For the text-containing cell, return its midpoint in (x, y) coordinate format. 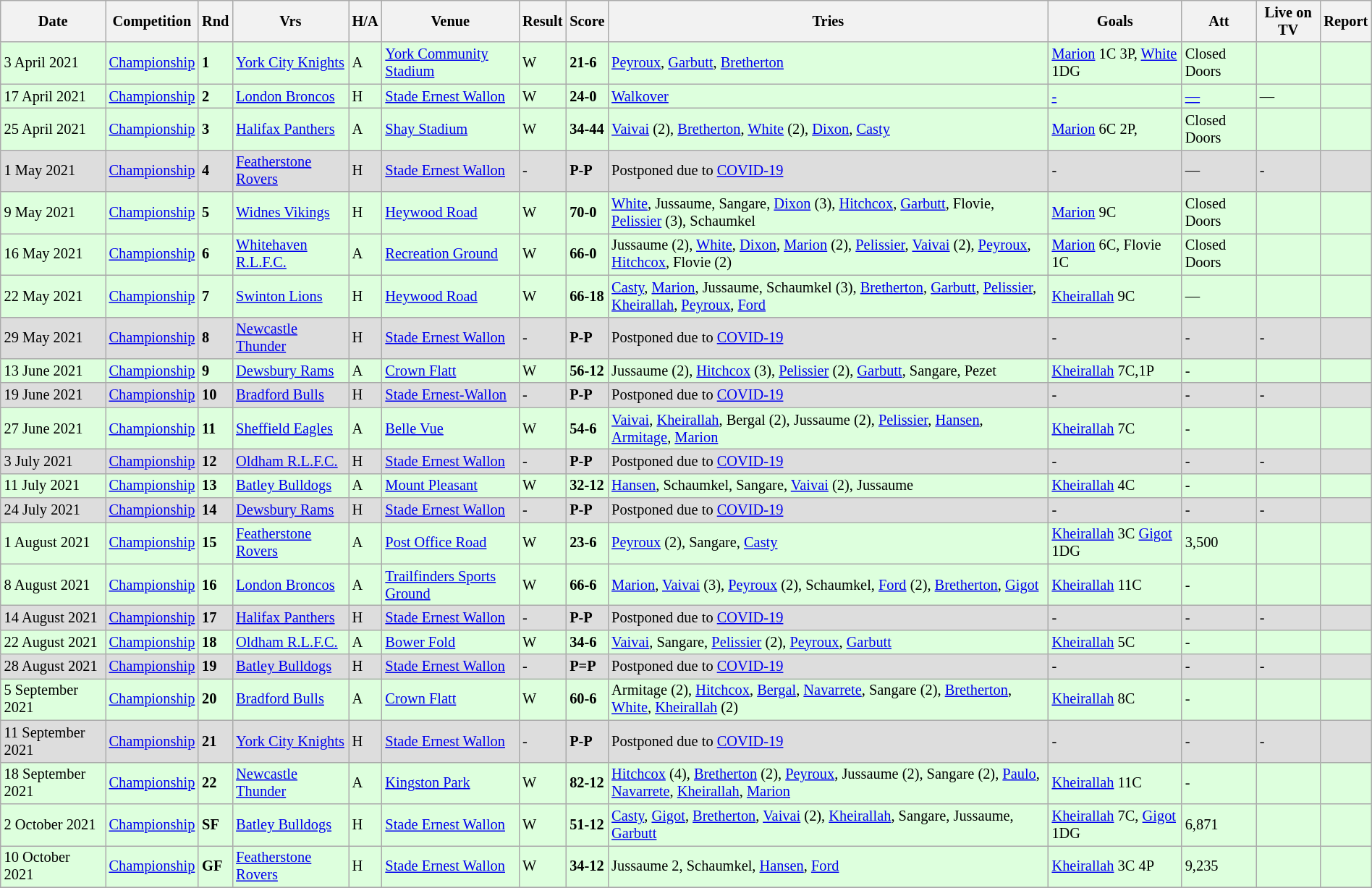
29 May 2021 (54, 338)
13 June 2021 (54, 371)
Bower Fold (451, 642)
Venue (451, 21)
25 April 2021 (54, 129)
5 (216, 213)
Vrs (290, 21)
21-6 (587, 63)
H/A (365, 21)
Jussaume (2), White, Dixon, Marion (2), Pelissier, Vaivai (2), Peyroux, Hitchcox, Flovie (2) (828, 254)
32-12 (587, 486)
Kheirallah 3C Gigot 1DG (1115, 543)
Live on TV (1288, 21)
Walkover (828, 96)
York Community Stadium (451, 63)
17 April 2021 (54, 96)
9 (216, 371)
17 (216, 617)
SF (216, 824)
Competition (152, 21)
9,235 (1219, 866)
7 (216, 296)
11 (216, 428)
2 (216, 96)
11 September 2021 (54, 741)
12 (216, 461)
3 (216, 129)
Casty, Marion, Jussaume, Schaumkel (3), Bretherton, Garbutt, Pelissier, Kheirallah, Peyroux, Ford (828, 296)
1 (216, 63)
9 May 2021 (54, 213)
Kheirallah 7C (1115, 428)
2 October 2021 (54, 824)
Mount Pleasant (451, 486)
3,500 (1219, 543)
8 August 2021 (54, 585)
Score (587, 21)
27 June 2021 (54, 428)
Shay Stadium (451, 129)
GF (216, 866)
24-0 (587, 96)
8 (216, 338)
Hansen, Schaumkel, Sangare, Vaivai (2), Jussaume (828, 486)
Sheffield Eagles (290, 428)
Post Office Road (451, 543)
54-6 (587, 428)
16 (216, 585)
Marion, Vaivai (3), Peyroux (2), Schaumkel, Ford (2), Bretherton, Gigot (828, 585)
Armitage (2), Hitchcox, Bergal, Navarrete, Sangare (2), Bretherton, White, Kheirallah (2) (828, 699)
White, Jussaume, Sangare, Dixon (3), Hitchcox, Garbutt, Flovie, Pelissier (3), Schaumkel (828, 213)
13 (216, 486)
22 August 2021 (54, 642)
70-0 (587, 213)
Casty, Gigot, Bretherton, Vaivai (2), Kheirallah, Sangare, Jussaume, Garbutt (828, 824)
10 October 2021 (54, 866)
Kheirallah 7C,1P (1115, 371)
Marion 6C, Flovie 1C (1115, 254)
34-6 (587, 642)
1 August 2021 (54, 543)
11 July 2021 (54, 486)
20 (216, 699)
Kheirallah 3C 4P (1115, 866)
Marion 6C 2P, (1115, 129)
22 May 2021 (54, 296)
18 September 2021 (54, 783)
6 (216, 254)
Widnes Vikings (290, 213)
Stade Ernest-Wallon (451, 395)
Kheirallah 9C (1115, 296)
Kingston Park (451, 783)
Jussaume (2), Hitchcox (3), Pelissier (2), Garbutt, Sangare, Pezet (828, 371)
Marion 1C 3P, White 1DG (1115, 63)
Tries (828, 21)
24 July 2021 (54, 510)
4 (216, 171)
Vaivai, Sangare, Pelissier (2), Peyroux, Garbutt (828, 642)
66-0 (587, 254)
66-6 (587, 585)
Jussaume 2, Schaumkel, Hansen, Ford (828, 866)
Report (1346, 21)
56-12 (587, 371)
Peyroux, Garbutt, Bretherton (828, 63)
16 May 2021 (54, 254)
3 April 2021 (54, 63)
Recreation Ground (451, 254)
Hitchcox (4), Bretherton (2), Peyroux, Jussaume (2), Sangare (2), Paulo, Navarrete, Kheirallah, Marion (828, 783)
14 (216, 510)
Kheirallah 4C (1115, 486)
14 August 2021 (54, 617)
Swinton Lions (290, 296)
19 June 2021 (54, 395)
1 May 2021 (54, 171)
Goals (1115, 21)
23-6 (587, 543)
Rnd (216, 21)
51-12 (587, 824)
5 September 2021 (54, 699)
6,871 (1219, 824)
10 (216, 395)
Att (1219, 21)
Peyroux (2), Sangare, Casty (828, 543)
Belle Vue (451, 428)
60-6 (587, 699)
Vaivai, Kheirallah, Bergal (2), Jussaume (2), Pelissier, Hansen, Armitage, Marion (828, 428)
P=P (587, 667)
Marion 9C (1115, 213)
Kheirallah 5C (1115, 642)
34-12 (587, 866)
34-44 (587, 129)
Kheirallah 8C (1115, 699)
Result (543, 21)
Kheirallah 7C, Gigot 1DG (1115, 824)
21 (216, 741)
Trailfinders Sports Ground (451, 585)
15 (216, 543)
66-18 (587, 296)
Date (54, 21)
18 (216, 642)
28 August 2021 (54, 667)
82-12 (587, 783)
19 (216, 667)
3 July 2021 (54, 461)
22 (216, 783)
Whitehaven R.L.F.C. (290, 254)
Vaivai (2), Bretherton, White (2), Dixon, Casty (828, 129)
